Identify which cell holds the provided text, then report its (X, Y) central coordinate. 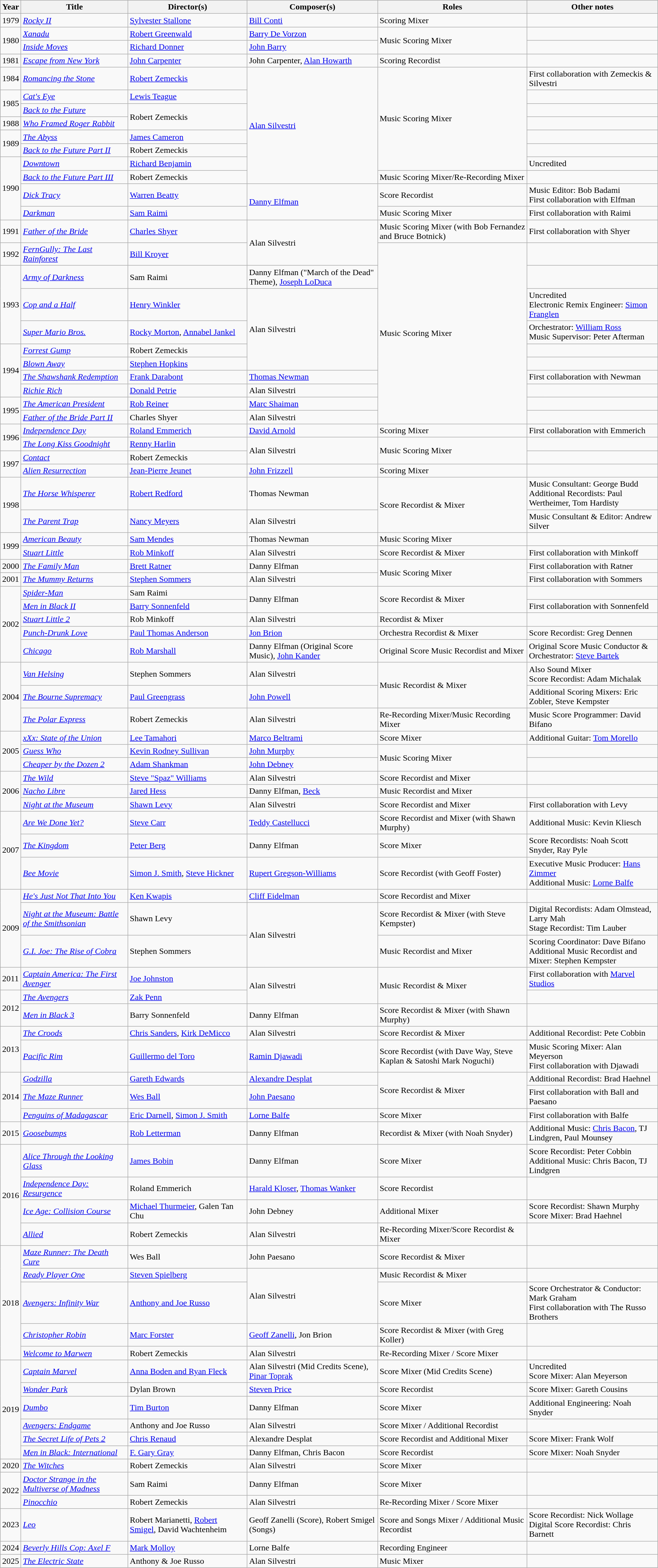
Also Sound MixerScore Recordist: Adam Michalak (592, 674)
2002 (11, 624)
2006 (11, 791)
Lee Tamahori (188, 737)
Jon Brion (312, 633)
Zak Penn (188, 997)
Recordist & Mixer (with Noah Snyder) (452, 1133)
Recording Engineer (452, 1548)
Adam Shankman (188, 765)
Who Framed Roger Rabbit (75, 123)
1989 (11, 143)
Tim Burton (188, 1407)
American Beauty (75, 539)
Marc Forster (188, 1335)
Score Recordist (with Dave Way, Steve Kaplan & Satoshi Mark Noguchi) (452, 1056)
Additional Recordist: Brad Haehnel (592, 1079)
The Family Man (75, 566)
James Cameron (188, 137)
Penguins of Madagascar (75, 1115)
2018 (11, 1303)
Wonder Park (75, 1389)
Music Score Programmer: David Bifano (592, 720)
Bill Kroyer (188, 254)
First collaboration with Emmerich (592, 430)
2007 (11, 850)
Scoring Recordist (452, 60)
Henry Winkler (188, 305)
1995 (11, 410)
1996 (11, 437)
The Kingdom (75, 845)
UncreditedElectronic Remix Engineer: Simon Franglen (592, 305)
Godzilla (75, 1079)
Nancy Meyers (188, 521)
Avengers: Infinity War (75, 1303)
Avengers: Endgame (75, 1426)
Paul Greengrass (188, 696)
Rob Letterman (188, 1133)
2012 (11, 1008)
Score and Songs Mixer / Additional Music Recordist (452, 1525)
Robert Redford (188, 494)
The Croods (75, 1033)
Geoff Zanelli, Jon Brion (312, 1335)
Teddy Castellucci (312, 823)
Frank Darabont (188, 377)
Van Helsing (75, 674)
Composer(s) (312, 7)
Additional Music: Chris Bacon, TJ Lindgren, Paul Mounsey (592, 1133)
First collaboration with Sonnenfeld (592, 606)
First collaboration with Shyer (592, 231)
Rupert Gregson-Williams (312, 873)
Chris Renaud (188, 1439)
The Bourne Supremacy (75, 696)
Score Mixer / Additional Recordist (452, 1426)
Kevin Rodney Sullivan (188, 751)
1999 (11, 546)
Michael Thurmeier, Galen Tan Chu (188, 1211)
2025 (11, 1561)
Back to the Future Part II (75, 150)
Back to the Future (75, 110)
1985 (11, 103)
Christopher Robin (75, 1335)
Night at the Museum (75, 805)
Doctor Strange in the Multiverse of Madness (75, 1484)
2016 (11, 1195)
Additional Music: Kevin Kliesch (592, 823)
Punch-Drunk Love (75, 633)
Alice Through the Looking Glass (75, 1161)
Chris Sanders, Kirk DeMicco (188, 1033)
Original Score Music Conductor & Orchestrator: Steve Bartek (592, 651)
The Witches (75, 1466)
Music Editor: Bob BadamiFirst collaboration with Elfman (592, 195)
Robert Greenwald (188, 34)
Steven Price (312, 1389)
Nacho Libre (75, 791)
Orchestrator: William RossMusic Supervisor: Peter Afterman (592, 332)
Rocky Morton, Annabel Jankel (188, 332)
Paul Thomas Anderson (188, 633)
2000 (11, 566)
Ice Age: Collision Course (75, 1211)
Score Recordist & Mixer (with Steve Kempster) (452, 919)
Danny Elfman, Chris Bacon (312, 1452)
Leo (75, 1525)
First collaboration with Newman (592, 377)
Additional Scoring Mixers: Eric Zobler, Steve Kempster (592, 696)
Score Recordist and Mixer (with Shawn Murphy) (452, 823)
Eric Darnell, Simon J. Smith (188, 1115)
1984 (11, 79)
Independence Day (75, 430)
Rob Marshall (188, 651)
Anthony & Joe Russo (188, 1561)
The Maze Runner (75, 1097)
John Powell (312, 696)
Cliff Eidelman (312, 896)
2015 (11, 1133)
Escape from New York (75, 60)
First collaboration with Balfe (592, 1115)
2024 (11, 1548)
Sylvester Stallone (188, 20)
Bill Conti (312, 20)
1991 (11, 231)
2005 (11, 751)
Uncredited (592, 163)
Score Mixer: Noah Snyder (592, 1452)
Father of the Bride (75, 231)
Guess Who (75, 751)
Downtown (75, 163)
Score Recordist: Shawn MurphyScore Mixer: Brad Haehnel (592, 1211)
Cheaper by the Dozen 2 (75, 765)
Rocky II (75, 20)
Roles (452, 7)
First collaboration with Zemeckis & Silvestri (592, 79)
G.I. Joe: The Rise of Cobra (75, 951)
1998 (11, 505)
Darkman (75, 213)
Inside Moves (75, 47)
Brett Ratner (188, 566)
Allied (75, 1234)
Father of the Bride Part II (75, 417)
Additional Engineering: Noah Snyder (592, 1407)
The Electric State (75, 1561)
Score Recordist & Mixer (with Shawn Murphy) (452, 1015)
Captain Marvel (75, 1371)
2011 (11, 979)
1981 (11, 60)
Additional Recordist: Pete Cobbin (592, 1033)
First collaboration with Sommers (592, 579)
Spider-Man (75, 593)
The Polar Express (75, 720)
F. Gary Gray (188, 1452)
Music Mixer (452, 1561)
Score Recordist & Mixer (with Greg Koller) (452, 1335)
2014 (11, 1097)
Beverly Hills Cop: Axel F (75, 1548)
Alan Silvestri (Mid Credits Scene), Pinar Toprak (312, 1371)
Music Scoring Mixer (with Bob Fernandez and Bruce Botnick) (452, 231)
Are We Done Yet? (75, 823)
Back to the Future Part III (75, 177)
Danny Elfman, Beck (312, 791)
John Carpenter (188, 60)
Gareth Edwards (188, 1079)
John Frizzell (312, 471)
Music Scoring Mixer: Alan MeyersonFirst collaboration with Djawadi (592, 1056)
Joe Johnston (188, 979)
Score Mixer: Gareth Cousins (592, 1389)
Lewis Teague (188, 97)
Army of Darkness (75, 277)
1992 (11, 254)
Stephen Hopkins (188, 364)
Title (75, 7)
Romancing the Stone (75, 79)
1990 (11, 188)
Jared Hess (188, 791)
1994 (11, 370)
Digital Recordists: Adam Olmstead, Larry MahStage Recordist: Tim Lauber (592, 919)
James Bobin (188, 1161)
Robert Marianetti, Robert Smigel, David Wachtenheim (188, 1525)
xXx: State of the Union (75, 737)
Ready Player One (75, 1275)
Contact (75, 457)
Maze Runner: The Death Cure (75, 1257)
The Abyss (75, 137)
The Avengers (75, 997)
The Wild (75, 778)
Xanadu (75, 34)
Score Mixer: Frank Wolf (592, 1439)
Geoff Zanelli (Score), Robert Smigel (Songs) (312, 1525)
Warren Beatty (188, 195)
1993 (11, 305)
John Murphy (312, 751)
Score Recordist: Nick WollageDigital Score Recordist: Chris Barnett (592, 1525)
2004 (11, 696)
He's Just Not That Into You (75, 896)
Original Score Music Recordist and Mixer (452, 651)
Sam Mendes (188, 539)
Simon J. Smith, Steve Hickner (188, 873)
Danny Elfman ("March of the Dead" Theme), Joseph LoDuca (312, 277)
Music Scoring Mixer/Re-Recording Mixer (452, 177)
Marco Beltrami (312, 737)
2022 (11, 1490)
Score Recordists: Noah Scott Snyder, Ray Pyle (592, 845)
Captain America: The First Avenger (75, 979)
The Secret Life of Pets 2 (75, 1439)
Other notes (592, 7)
Steve Carr (188, 823)
1980 (11, 40)
Re-Recording Mixer/Music Recording Mixer (452, 720)
Chicago (75, 651)
Year (11, 7)
2019 (11, 1409)
Score Recordist: Greg Dennen (592, 633)
Dylan Brown (188, 1389)
Welcome to Marwen (75, 1353)
Executive Music Producer: Hans ZimmerAdditional Music: Lorne Balfe (592, 873)
Score Mixer (Mid Credits Scene) (452, 1371)
Forrest Gump (75, 350)
Director(s) (188, 7)
David Arnold (312, 430)
Re-Recording Mixer/Score Recordist & Mixer (452, 1234)
2013 (11, 1049)
Harald Kloser, Thomas Wanker (312, 1188)
Bee Movie (75, 873)
Barry De Vorzon (312, 34)
Orchestra Recordist & Mixer (452, 633)
Mark Molloy (188, 1548)
First collaboration with Minkoff (592, 553)
Pacific Rim (75, 1056)
Men in Black II (75, 606)
Score Recordist and Additional Mixer (452, 1439)
Super Mario Bros. (75, 332)
UncreditedScore Mixer: Alan Meyerson (592, 1371)
1997 (11, 464)
1979 (11, 20)
Danny Elfman (Original Score Music), John Kander (312, 651)
2020 (11, 1466)
Dick Tracy (75, 195)
Renny Harlin (188, 444)
Steven Spielberg (188, 1275)
Steve "Spaz" Williams (188, 778)
John Barry (312, 47)
Marc Shaiman (312, 404)
Score Recordist: Peter CobbinAdditional Music: Chris Bacon, TJ Lindgren (592, 1161)
Night at the Museum: Battle of the Smithsonian (75, 919)
Richard Benjamin (188, 163)
Ramin Djawadi (312, 1056)
The Horse Whisperer (75, 494)
Donald Petrie (188, 390)
First collaboration with Raimi (592, 213)
First collaboration with Ball and Paesano (592, 1097)
2009 (11, 928)
Score Recordist (with Geoff Foster) (452, 873)
The American President (75, 404)
Stuart Little (75, 553)
Men in Black: International (75, 1452)
Cop and a Half (75, 305)
Dumbo (75, 1407)
The Mummy Returns (75, 579)
Recordist & Mixer (452, 619)
First collaboration with Levy (592, 805)
The Shawshank Redemption (75, 377)
Stuart Little 2 (75, 619)
Blown Away (75, 364)
Music Consultant: George BuddAdditional Recordists: Paul Wertheimer, Tom Hardisty (592, 494)
The Parent Trap (75, 521)
Ken Kwapis (188, 896)
Men in Black 3 (75, 1015)
Additional Guitar: Tom Morello (592, 737)
The Long Kiss Goodnight (75, 444)
2001 (11, 579)
First collaboration with Marvel Studios (592, 979)
Cat's Eye (75, 97)
FernGully: The Last Rainforest (75, 254)
Richie Rich (75, 390)
John Carpenter, Alan Howarth (312, 60)
Anna Boden and Ryan Fleck (188, 1371)
Rob Reiner (188, 404)
Music Consultant & Editor: Andrew Silver (592, 521)
Richard Donner (188, 47)
Goosebumps (75, 1133)
Jean-Pierre Jeunet (188, 471)
1988 (11, 123)
First collaboration with Ratner (592, 566)
Score Orchestrator & Conductor: Mark GrahamFirst collaboration with The Russo Brothers (592, 1303)
2023 (11, 1525)
Alien Resurrection (75, 471)
Independence Day: Resurgence (75, 1188)
Guillermo del Toro (188, 1056)
Additional Mixer (452, 1211)
Peter Berg (188, 845)
Scoring Coordinator: Dave BifanoAdditional Music Recordist and Mixer: Stephen Kempster (592, 951)
Pinocchio (75, 1502)
